Scan for the cell matching the given text and deliver its (x, y) coordinate at center. 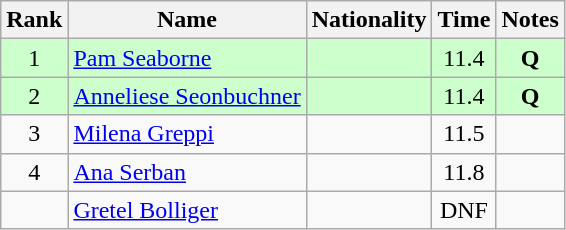
4 (34, 172)
Nationality (369, 20)
3 (34, 134)
11.5 (464, 134)
11.8 (464, 172)
Rank (34, 20)
Milena Greppi (187, 134)
Anneliese Seonbuchner (187, 96)
2 (34, 96)
DNF (464, 210)
Time (464, 20)
1 (34, 58)
Pam Seaborne (187, 58)
Notes (530, 20)
Gretel Bolliger (187, 210)
Ana Serban (187, 172)
Name (187, 20)
